Provide the [X, Y] coordinate of the cell's center where the given text is located.  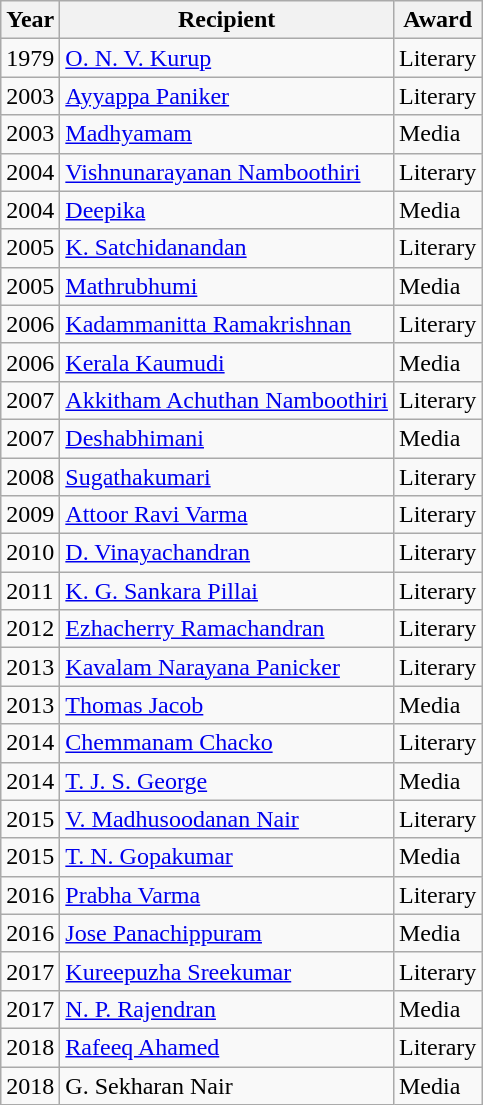
Deshabhimani [227, 438]
D. Vinayachandran [227, 553]
V. Madhusoodanan Nair [227, 819]
Kavalam Narayana Panicker [227, 667]
Year [30, 20]
Jose Panachippuram [227, 933]
Deepika [227, 210]
Sugathakumari [227, 477]
Recipient [227, 20]
Chemmanam Chacko [227, 743]
Award [437, 20]
Madhyamam [227, 134]
O. N. V. Kurup [227, 58]
2012 [30, 629]
Mathrubhumi [227, 286]
Akkitham Achuthan Namboothiri [227, 400]
T. J. S. George [227, 781]
N. P. Rajendran [227, 1009]
T. N. Gopakumar [227, 857]
Ezhacherry Ramachandran [227, 629]
Vishnunarayanan Namboothiri [227, 172]
Kadammanitta Ramakrishnan [227, 324]
Kureepuzha Sreekumar [227, 971]
K. Satchidanandan [227, 248]
2010 [30, 553]
Rafeeq Ahamed [227, 1047]
2009 [30, 515]
Kerala Kaumudi [227, 362]
Ayyappa Paniker [227, 96]
1979 [30, 58]
2011 [30, 591]
2008 [30, 477]
Thomas Jacob [227, 705]
K. G. Sankara Pillai [227, 591]
Attoor Ravi Varma [227, 515]
Prabha Varma [227, 895]
G. Sekharan Nair [227, 1085]
